For the text-containing cell, return its midpoint in [x, y] coordinate format. 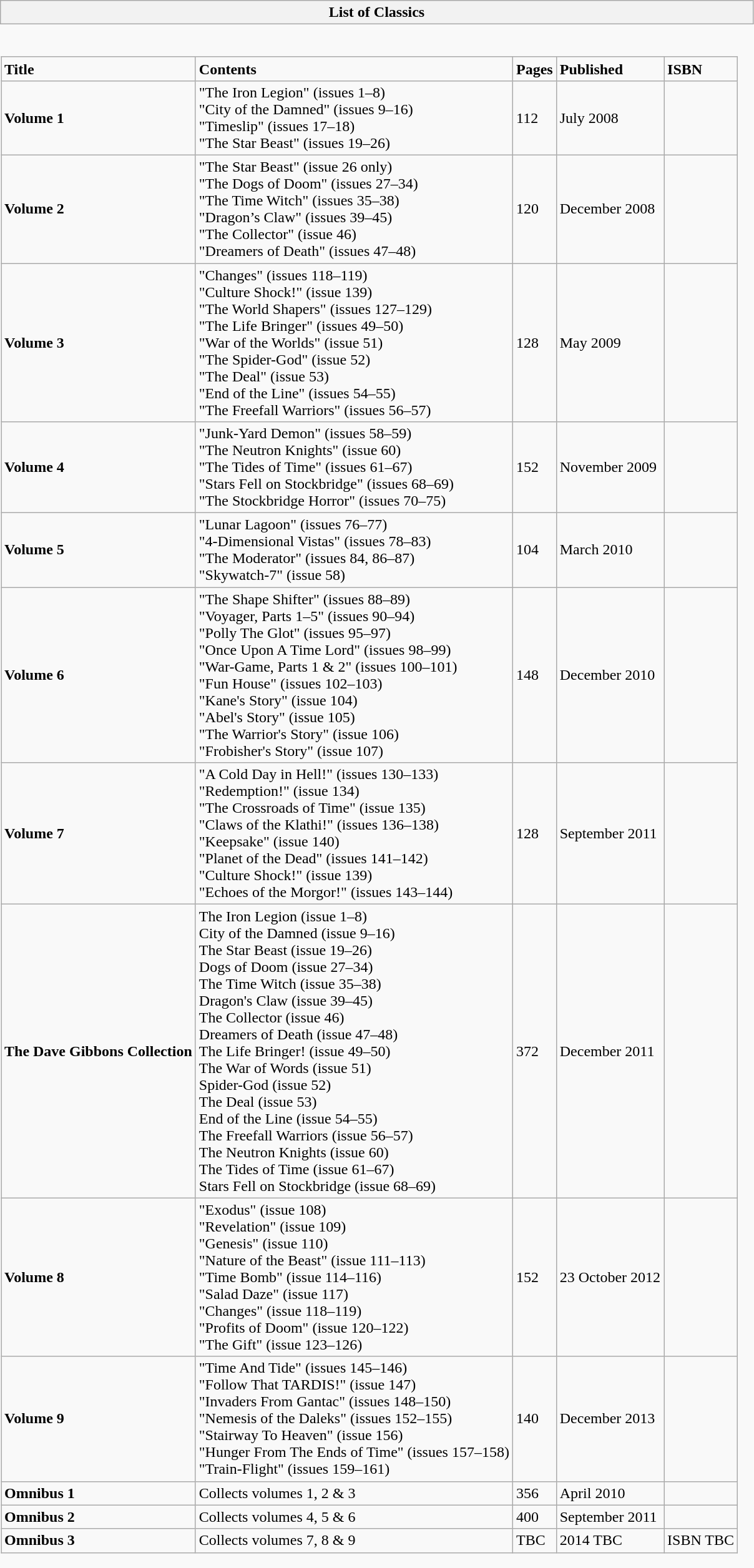
ISBN TBC [701, 1541]
Volume 5 [99, 551]
Omnibus 1 [99, 1493]
Volume 6 [99, 675]
Volume 3 [99, 343]
Title [99, 69]
ISBN [701, 69]
The Dave Gibbons Collection [99, 1051]
120 [534, 208]
December 2010 [610, 675]
Volume 7 [99, 834]
March 2010 [610, 551]
400 [534, 1517]
Contents [354, 69]
"Lunar Lagoon" (issues 76–77)"4-Dimensional Vistas" (issues 78–83)"The Moderator" (issues 84, 86–87)"Skywatch-7" (issue 58) [354, 551]
Published [610, 69]
Collects volumes 7, 8 & 9 [354, 1541]
Volume 2 [99, 208]
TBC [534, 1541]
December 2008 [610, 208]
2014 TBC [610, 1541]
April 2010 [610, 1493]
Collects volumes 4, 5 & 6 [354, 1517]
July 2008 [610, 117]
Collects volumes 1, 2 & 3 [354, 1493]
May 2009 [610, 343]
Volume 4 [99, 468]
148 [534, 675]
Omnibus 2 [99, 1517]
Volume 9 [99, 1419]
"The Iron Legion" (issues 1–8)"City of the Damned" (issues 9–16)"Timeslip" (issues 17–18)"The Star Beast" (issues 19–26) [354, 117]
Omnibus 3 [99, 1541]
356 [534, 1493]
372 [534, 1051]
November 2009 [610, 468]
List of Classics [377, 12]
23 October 2012 [610, 1277]
Pages [534, 69]
December 2011 [610, 1051]
112 [534, 117]
December 2013 [610, 1419]
Volume 8 [99, 1277]
140 [534, 1419]
104 [534, 551]
Volume 1 [99, 117]
